Capture the cell that displays the provided text and extract its (x, y) central coordinate. 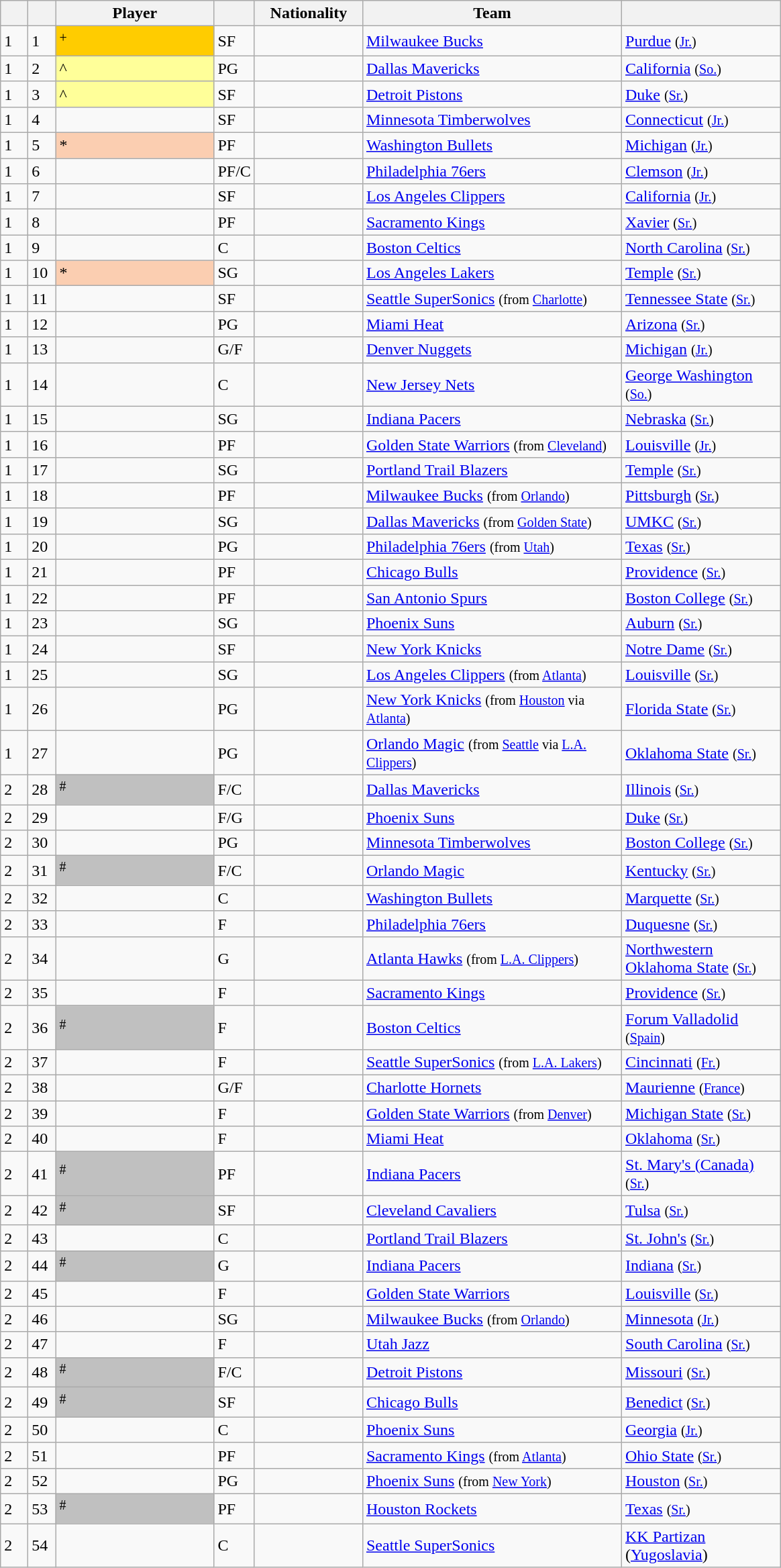
Missouri (Sr.) (701, 1372)
Orlando Magic (from Seattle via L.A. Clippers) (492, 753)
Phoenix Suns (from New York) (492, 1481)
Notre Dame (Sr.) (701, 649)
Indiana (Sr.) (701, 1266)
27 (42, 753)
16 (42, 444)
31 (42, 871)
25 (42, 675)
St. Mary's (Canada) (Sr.) (701, 1173)
43 (42, 1238)
George Washington (So.) (701, 384)
PF/C (234, 171)
New York Knicks (from Houston via Atlanta) (492, 709)
Nationality (309, 13)
39 (42, 1114)
20 (42, 546)
14 (42, 384)
North Carolina (Sr.) (701, 248)
Ohio State (Sr.) (701, 1455)
Michigan State (Sr.) (701, 1114)
54 (42, 1545)
KK Partizan (Yugoslavia) (701, 1545)
Orlando Magic (492, 871)
41 (42, 1173)
38 (42, 1088)
35 (42, 993)
12 (42, 324)
47 (42, 1344)
5 (42, 146)
California (So.) (701, 68)
Duquesne (Sr.) (701, 924)
53 (42, 1509)
Player (135, 13)
49 (42, 1403)
Team (492, 13)
17 (42, 470)
6 (42, 171)
30 (42, 843)
42 (42, 1211)
Utah Jazz (492, 1344)
Forum Valladolid (Spain) (701, 1027)
Philadelphia 76ers (from Utah) (492, 546)
Nebraska (Sr.) (701, 419)
Pittsburgh (Sr.) (701, 495)
44 (42, 1266)
Oklahoma State (Sr.) (701, 753)
Louisville (Jr.) (701, 444)
South Carolina (Sr.) (701, 1344)
9 (42, 248)
Seattle SuperSonics (from Charlotte) (492, 299)
23 (42, 624)
San Antonio Spurs (492, 598)
7 (42, 197)
Cincinnati (Fr.) (701, 1063)
Kentucky (Sr.) (701, 871)
Florida State (Sr.) (701, 709)
Houston Rockets (492, 1509)
Benedict (Sr.) (701, 1403)
California (Jr.) (701, 197)
UMKC (Sr.) (701, 521)
Maurienne (France) (701, 1088)
26 (42, 709)
4 (42, 119)
Sacramento Kings (from Atlanta) (492, 1455)
New Jersey Nets (492, 384)
34 (42, 959)
Golden State Warriors (from Cleveland) (492, 444)
32 (42, 898)
Tennessee State (Sr.) (701, 299)
46 (42, 1319)
New York Knicks (492, 649)
33 (42, 924)
Golden State Warriors (492, 1293)
22 (42, 598)
Seattle SuperSonics (492, 1545)
8 (42, 222)
Illinois (Sr.) (701, 789)
Cleveland Cavaliers (492, 1211)
Seattle SuperSonics (from L.A. Lakers) (492, 1063)
F/G (234, 818)
48 (42, 1372)
28 (42, 789)
40 (42, 1139)
Clemson (Jr.) (701, 171)
45 (42, 1293)
Auburn (Sr.) (701, 624)
Minnesota (Jr.) (701, 1319)
52 (42, 1481)
Connecticut (Jr.) (701, 119)
50 (42, 1430)
Dallas Mavericks (from Golden State) (492, 521)
Denver Nuggets (492, 350)
Northwestern Oklahoma State (Sr.) (701, 959)
Arizona (Sr.) (701, 324)
Golden State Warriors (from Denver) (492, 1114)
29 (42, 818)
Milwaukee Bucks (492, 42)
St. John's (Sr.) (701, 1238)
18 (42, 495)
10 (42, 273)
Los Angeles Clippers (from Atlanta) (492, 675)
Atlanta Hawks (from L.A. Clippers) (492, 959)
36 (42, 1027)
Oklahoma (Sr.) (701, 1139)
3 (42, 94)
Tulsa (Sr.) (701, 1211)
Marquette (Sr.) (701, 898)
51 (42, 1455)
Purdue (Jr.) (701, 42)
Charlotte Hornets (492, 1088)
11 (42, 299)
Xavier (Sr.) (701, 222)
19 (42, 521)
24 (42, 649)
Georgia (Jr.) (701, 1430)
Houston (Sr.) (701, 1481)
37 (42, 1063)
21 (42, 573)
13 (42, 350)
Los Angeles Lakers (492, 273)
Los Angeles Clippers (492, 197)
15 (42, 419)
+ (135, 42)
